Search for the cell housing the specified text and yield its [X, Y] center coordinate. 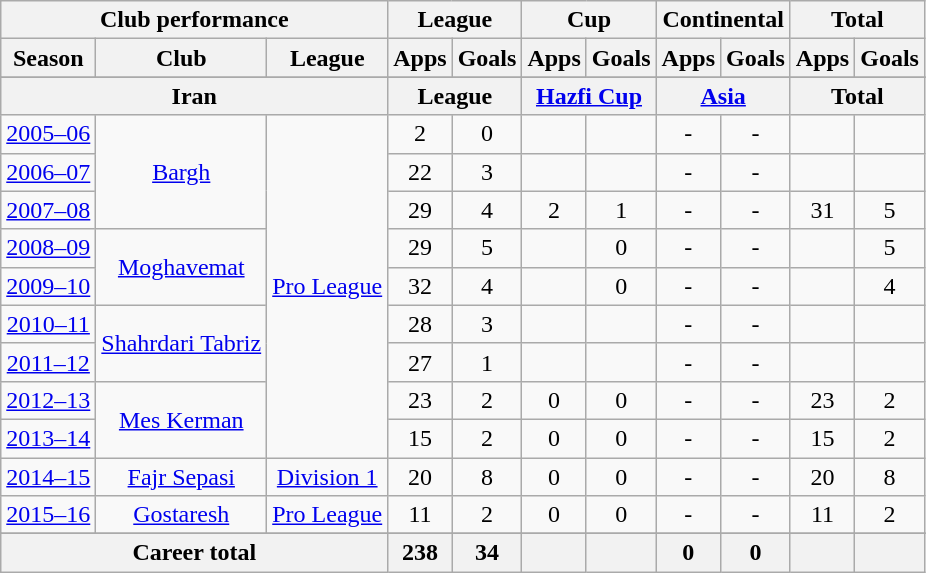
Iran [194, 96]
31 [822, 210]
2008–09 [48, 248]
Mes Kerman [182, 419]
238 [420, 553]
Gostaresh [182, 515]
Continental [723, 20]
2005–06 [48, 134]
27 [420, 362]
32 [420, 286]
2012–13 [48, 400]
2013–14 [48, 438]
Season [48, 58]
Career total [194, 553]
Asia [723, 96]
2009–10 [48, 286]
Division 1 [328, 477]
34 [487, 553]
2011–12 [48, 362]
Club [182, 58]
Hazfi Cup [589, 96]
2014–15 [48, 477]
28 [420, 324]
2006–07 [48, 172]
2015–16 [48, 515]
Bargh [182, 172]
Shahrdari Tabriz [182, 343]
22 [420, 172]
Fajr Sepasi [182, 477]
Cup [589, 20]
Moghavemat [182, 267]
Club performance [194, 20]
2010–11 [48, 324]
2007–08 [48, 210]
